Find where the given text appears and provide that cell's center as (X, Y) coordinate. 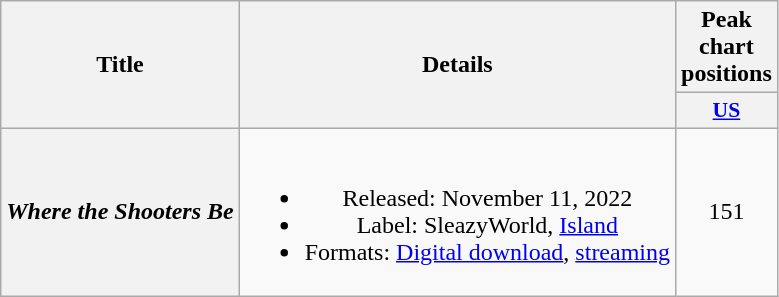
Where the Shooters Be (120, 212)
US (727, 111)
Title (120, 65)
151 (727, 212)
Released: November 11, 2022Label: SleazyWorld, IslandFormats: Digital download, streaming (457, 212)
Peak chart positions (727, 47)
Details (457, 65)
